Locate the cell with the specified text and output its (x, y) center coordinate. 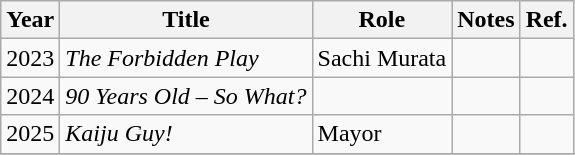
2024 (30, 96)
Kaiju Guy! (186, 134)
2023 (30, 58)
Ref. (546, 20)
Mayor (382, 134)
The Forbidden Play (186, 58)
Title (186, 20)
2025 (30, 134)
Role (382, 20)
Sachi Murata (382, 58)
Year (30, 20)
Notes (486, 20)
90 Years Old – So What? (186, 96)
